From the cell containing the given text, extract its center point as [X, Y] coordinate. 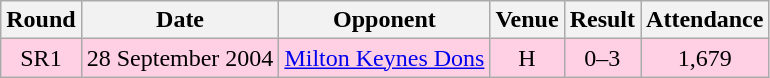
28 September 2004 [180, 58]
Milton Keynes Dons [384, 58]
Result [602, 20]
Round [41, 20]
Date [180, 20]
SR1 [41, 58]
Attendance [705, 20]
Venue [527, 20]
H [527, 58]
0–3 [602, 58]
Opponent [384, 20]
1,679 [705, 58]
